Return (x, y) of the center of cell containing provided text 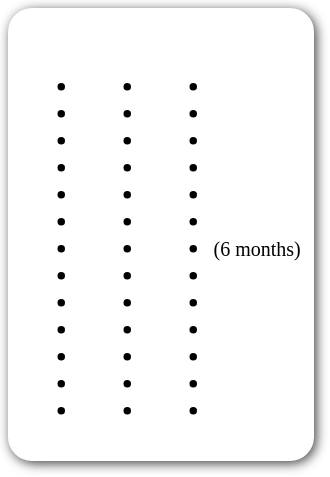
(6 months) (227, 234)
